Determine the (x, y) coordinate at the center of the cell enclosing the given text.  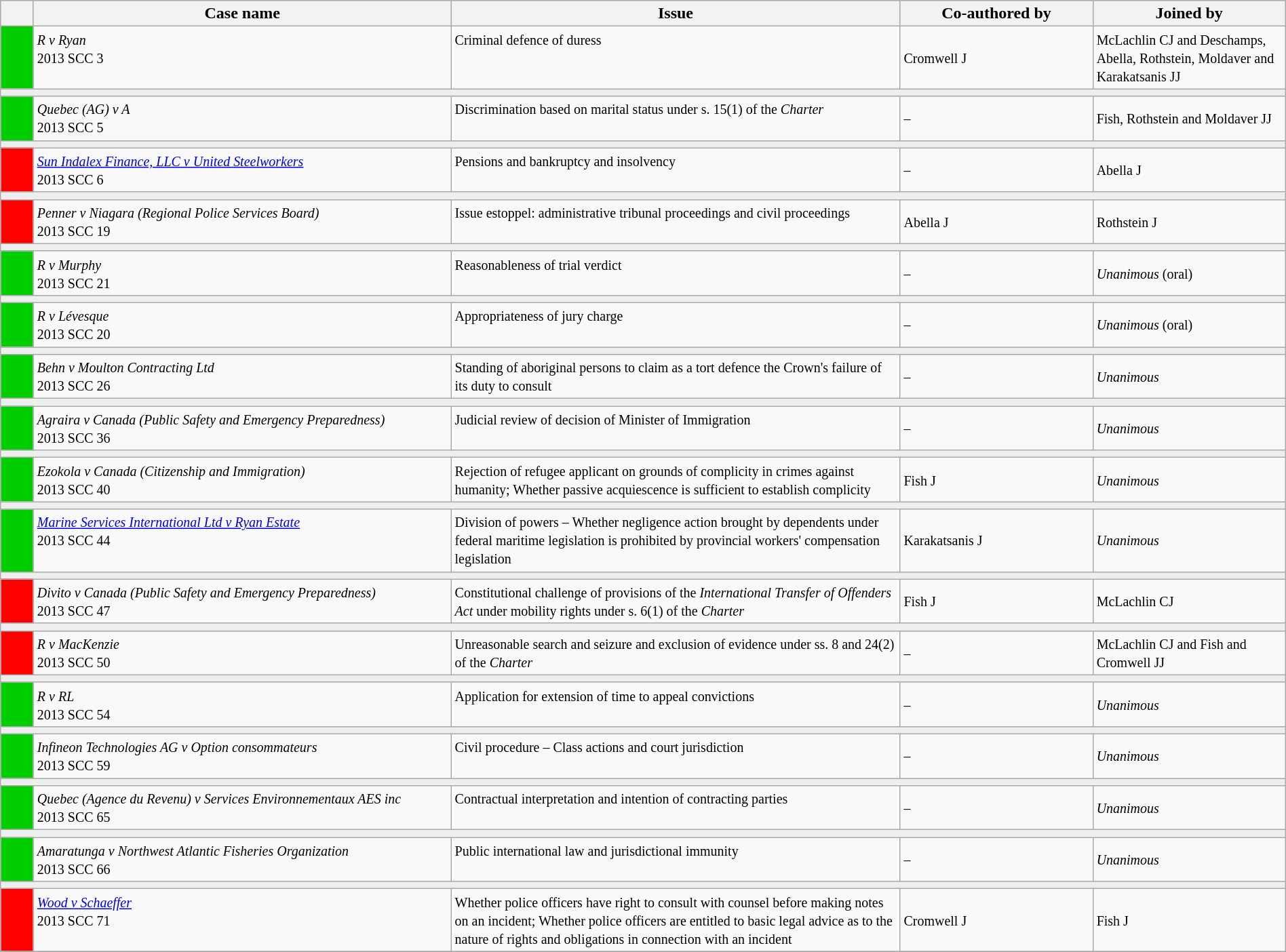
Contractual interpretation and intention of contracting parties (676, 808)
Application for extension of time to appeal convictions (676, 704)
Karakatsanis J (996, 540)
Joined by (1189, 14)
Agraira v Canada (Public Safety and Emergency Preparedness) 2013 SCC 36 (242, 429)
Judicial review of decision of Minister of Immigration (676, 429)
Co-authored by (996, 14)
Rothstein J (1189, 221)
Standing of aboriginal persons to claim as a tort defence the Crown's failure of its duty to consult (676, 377)
Sun Indalex Finance, LLC v United Steelworkers 2013 SCC 6 (242, 170)
R v RL 2013 SCC 54 (242, 704)
Quebec (Agence du Revenu) v Services Environnementaux AES inc 2013 SCC 65 (242, 808)
McLachlin CJ and Deschamps, Abella, Rothstein, Moldaver and Karakatsanis JJ (1189, 58)
Amaratunga v Northwest Atlantic Fisheries Organization 2013 SCC 66 (242, 860)
Civil procedure – Class actions and court jurisdiction (676, 755)
McLachlin CJ and Fish and Cromwell JJ (1189, 652)
R v Murphy 2013 SCC 21 (242, 273)
Issue estoppel: administrative tribunal proceedings and civil proceedings (676, 221)
Ezokola v Canada (Citizenship and Immigration) 2013 SCC 40 (242, 480)
Criminal defence of duress (676, 58)
R v Ryan 2013 SCC 3 (242, 58)
McLachlin CJ (1189, 601)
R v MacKenzie 2013 SCC 50 (242, 652)
Wood v Schaeffer 2013 SCC 71 (242, 920)
Discrimination based on marital status under s. 15(1) of the Charter (676, 118)
Pensions and bankruptcy and insolvency (676, 170)
R v Lévesque 2013 SCC 20 (242, 324)
Issue (676, 14)
Appropriateness of jury charge (676, 324)
Constitutional challenge of provisions of the International Transfer of Offenders Act under mobility rights under s. 6(1) of the Charter (676, 601)
Fish, Rothstein and Moldaver JJ (1189, 118)
Reasonableness of trial verdict (676, 273)
Public international law and jurisdictional immunity (676, 860)
Unreasonable search and seizure and exclusion of evidence under ss. 8 and 24(2) of the Charter (676, 652)
Quebec (AG) v A 2013 SCC 5 (242, 118)
Marine Services International Ltd v Ryan Estate 2013 SCC 44 (242, 540)
Penner v Niagara (Regional Police Services Board) 2013 SCC 19 (242, 221)
Divito v Canada (Public Safety and Emergency Preparedness) 2013 SCC 47 (242, 601)
Case name (242, 14)
Infineon Technologies AG v Option consommateurs 2013 SCC 59 (242, 755)
Behn v Moulton Contracting Ltd 2013 SCC 26 (242, 377)
